Determine the [X, Y] coordinate at the center of the cell enclosing the given text.  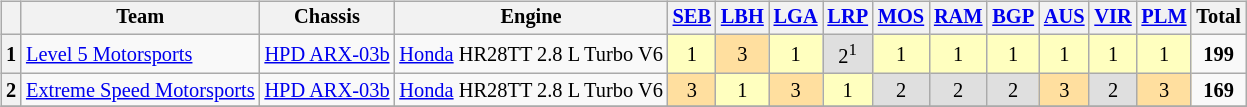
Level 5 Motorsports [140, 54]
Engine [530, 18]
RAM [958, 18]
Chassis [328, 18]
169 [1218, 90]
VIR [1112, 18]
199 [1218, 54]
BGP [1013, 18]
LRP [847, 18]
LBH [742, 18]
SEB [692, 18]
Team [140, 18]
AUS [1064, 18]
21 [847, 54]
PLM [1164, 18]
Extreme Speed Motorsports [140, 90]
MOS [901, 18]
Total [1218, 18]
LGA [796, 18]
